Detect which cell encompasses the target text, then output its (x, y) center coordinate. 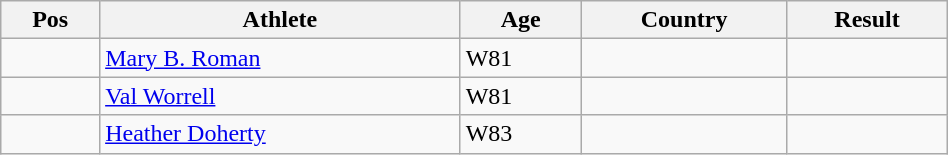
Pos (50, 20)
Result (868, 20)
Heather Doherty (280, 134)
Athlete (280, 20)
Val Worrell (280, 96)
Country (684, 20)
Age (520, 20)
W83 (520, 134)
Mary B. Roman (280, 58)
